Determine the (X, Y) coordinate at the center of the cell enclosing the given text.  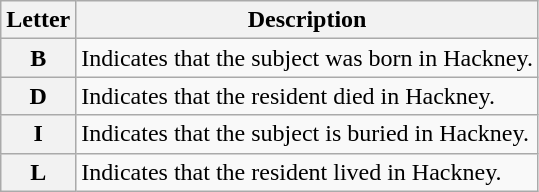
Description (308, 20)
B (38, 58)
Indicates that the resident died in Hackney. (308, 96)
Letter (38, 20)
L (38, 172)
D (38, 96)
Indicates that the resident lived in Hackney. (308, 172)
Indicates that the subject was born in Hackney. (308, 58)
I (38, 134)
Indicates that the subject is buried in Hackney. (308, 134)
